Search for the cell housing the specified text and yield its (X, Y) center coordinate. 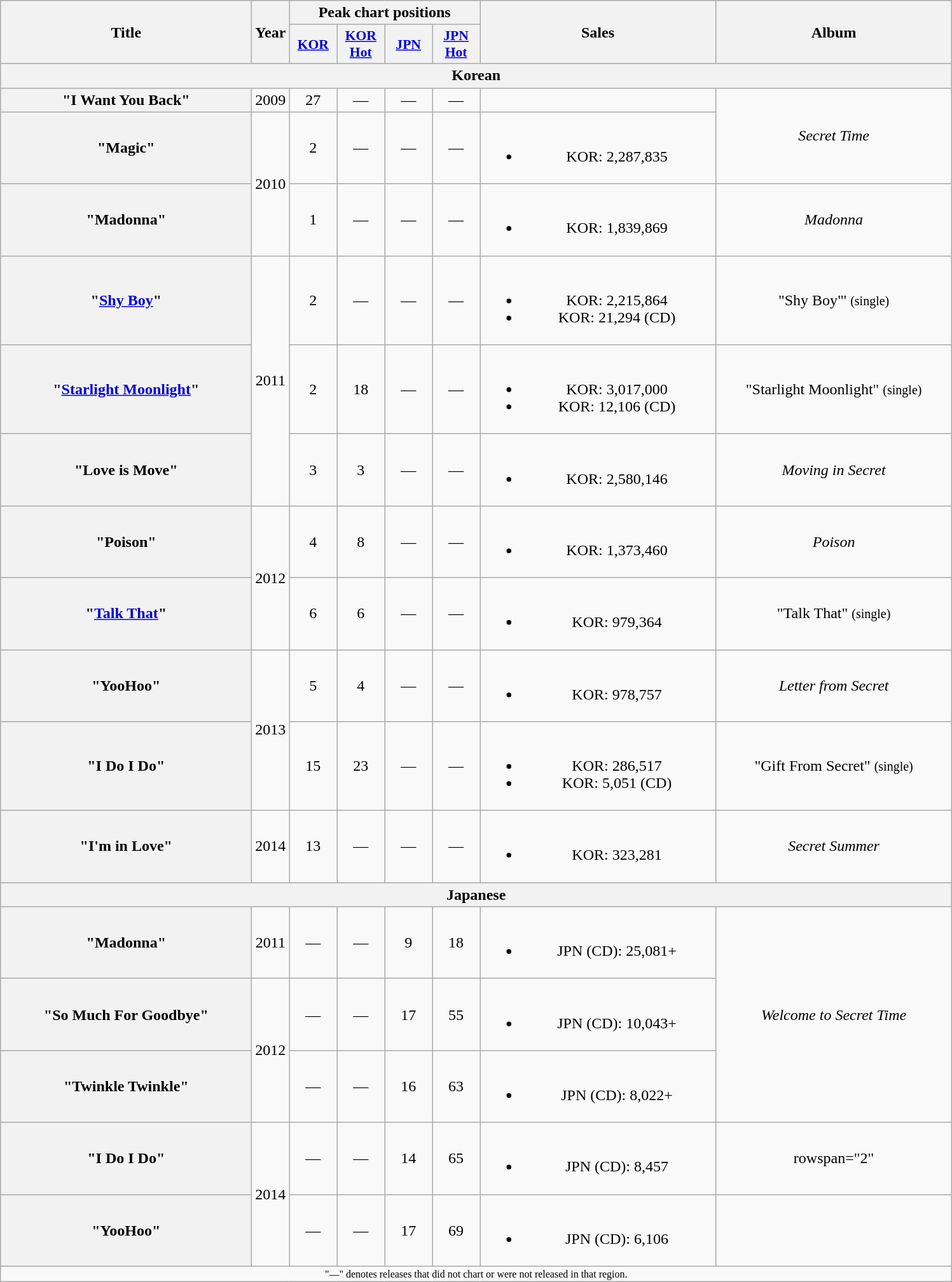
Secret Summer (834, 847)
13 (313, 847)
"Talk That" (126, 613)
"Starlight Moonlight" (single) (834, 389)
JPN (CD): 8,457 (598, 1159)
JPN (CD): 10,043+ (598, 1015)
"Starlight Moonlight" (126, 389)
14 (408, 1159)
KOR: 2,580,146 (598, 469)
Madonna (834, 220)
"Shy Boy"' (single) (834, 300)
1 (313, 220)
Welcome to Secret Time (834, 1015)
"Shy Boy" (126, 300)
"Magic" (126, 148)
KOR (313, 45)
Moving in Secret (834, 469)
KOR: 3,017,000KOR: 12,106 (CD) (598, 389)
JPN (CD): 6,106 (598, 1230)
9 (408, 942)
KOR: 978,757 (598, 686)
Year (271, 32)
KOR: 979,364 (598, 613)
Poison (834, 542)
rowspan="2" (834, 1159)
27 (313, 100)
"Gift From Secret" (single) (834, 766)
16 (408, 1086)
"Twinkle Twinkle" (126, 1086)
Japanese (476, 895)
JPN (CD): 8,022+ (598, 1086)
KOR: 1,839,869 (598, 220)
KOR: 2,215,864KOR: 21,294 (CD) (598, 300)
"I'm in Love" (126, 847)
Secret Time (834, 136)
8 (361, 542)
Korean (476, 76)
"Talk That" (single) (834, 613)
Peak chart positions (385, 13)
KOR: 286,517KOR: 5,051 (CD) (598, 766)
63 (457, 1086)
"—" denotes releases that did not chart or were not released in that region. (476, 1274)
15 (313, 766)
JPN (408, 45)
2009 (271, 100)
5 (313, 686)
69 (457, 1230)
Album (834, 32)
Letter from Secret (834, 686)
"I Want You Back" (126, 100)
55 (457, 1015)
KOR: 1,373,460 (598, 542)
KOR: 2,287,835 (598, 148)
2013 (271, 730)
JPNHot (457, 45)
JPN (CD): 25,081+ (598, 942)
2010 (271, 184)
KOR: 323,281 (598, 847)
"Love is Move" (126, 469)
"Poison" (126, 542)
65 (457, 1159)
KORHot (361, 45)
Sales (598, 32)
23 (361, 766)
"So Much For Goodbye" (126, 1015)
Title (126, 32)
